Capture the cell that displays the provided text and extract its (x, y) central coordinate. 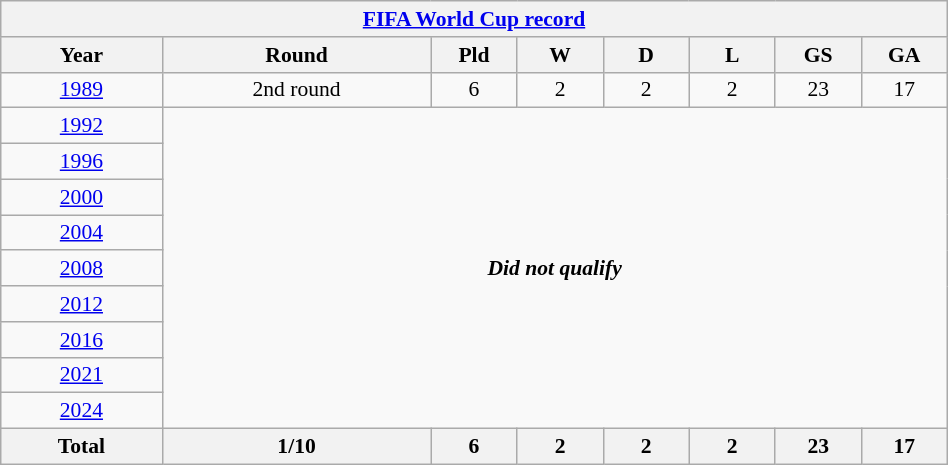
2012 (82, 304)
D (646, 55)
2008 (82, 269)
Pld (474, 55)
2000 (82, 197)
GS (818, 55)
W (560, 55)
1992 (82, 126)
GA (904, 55)
FIFA World Cup record (474, 19)
Year (82, 55)
1989 (82, 90)
1996 (82, 162)
Round (296, 55)
L (732, 55)
2024 (82, 411)
2021 (82, 375)
Total (82, 447)
2nd round (296, 90)
1/10 (296, 447)
Did not qualify (554, 268)
2016 (82, 340)
2004 (82, 233)
